Identify which cell holds the provided text, then report its [x, y] central coordinate. 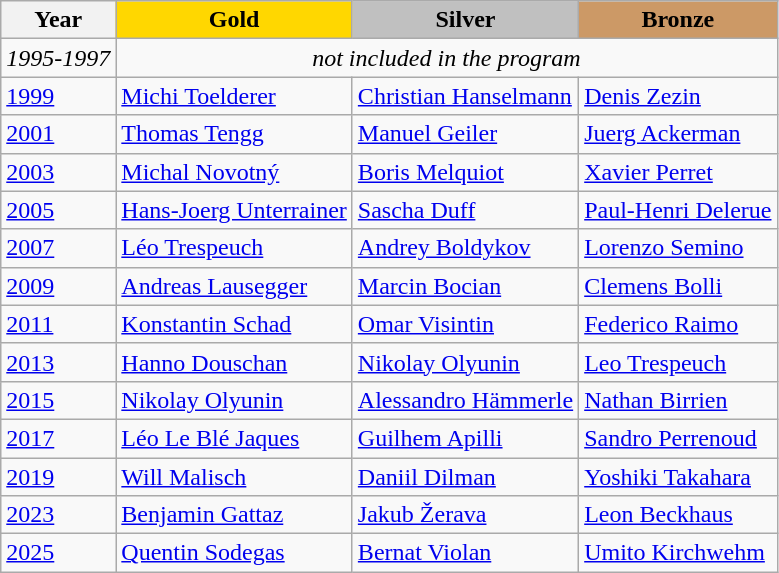
Guilhem Apilli [465, 438]
not included in the program [446, 58]
Bernat Violan [465, 553]
2019 [58, 477]
2025 [58, 553]
2003 [58, 172]
Silver [465, 20]
Clemens Bolli [678, 286]
Hans-Joerg Unterrainer [234, 210]
Sascha Duff [465, 210]
Lorenzo Semino [678, 248]
Daniil Dilman [465, 477]
Leo Trespeuch [678, 362]
1999 [58, 96]
Léo Le Blé Jaques [234, 438]
Léo Trespeuch [234, 248]
Omar Visintin [465, 324]
Konstantin Schad [234, 324]
Jakub Žerava [465, 515]
2007 [58, 248]
Thomas Tengg [234, 134]
Leon Beckhaus [678, 515]
Manuel Geiler [465, 134]
Xavier Perret [678, 172]
2017 [58, 438]
Year [58, 20]
Andrey Boldykov [465, 248]
Alessandro Hämmerle [465, 400]
2015 [58, 400]
2009 [58, 286]
Hanno Douschan [234, 362]
Paul-Henri Delerue [678, 210]
Michi Toelderer [234, 96]
Nathan Birrien [678, 400]
Andreas Lausegger [234, 286]
Marcin Bocian [465, 286]
Umito Kirchwehm [678, 553]
Will Malisch [234, 477]
Juerg Ackerman [678, 134]
Federico Raimo [678, 324]
1995-1997 [58, 58]
Quentin Sodegas [234, 553]
Sandro Perrenoud [678, 438]
Bronze [678, 20]
2013 [58, 362]
2001 [58, 134]
Yoshiki Takahara [678, 477]
Gold [234, 20]
Christian Hanselmann [465, 96]
Benjamin Gattaz [234, 515]
2011 [58, 324]
2005 [58, 210]
2023 [58, 515]
Michal Novotný [234, 172]
Boris Melquiot [465, 172]
Denis Zezin [678, 96]
